Find where the given text appears and provide that cell's center as (x, y) coordinate. 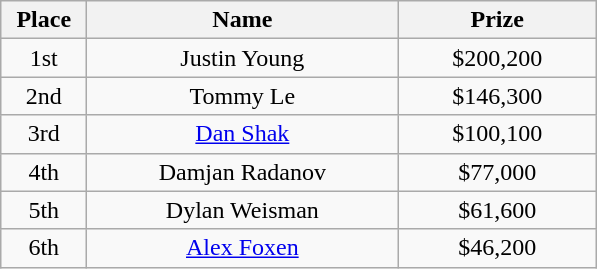
Damjan Radanov (242, 172)
6th (44, 248)
$46,200 (498, 248)
3rd (44, 134)
$61,600 (498, 210)
$146,300 (498, 96)
Prize (498, 20)
Place (44, 20)
5th (44, 210)
Justin Young (242, 58)
2nd (44, 96)
Name (242, 20)
Dan Shak (242, 134)
Dylan Weisman (242, 210)
$200,200 (498, 58)
$77,000 (498, 172)
4th (44, 172)
1st (44, 58)
$100,100 (498, 134)
Alex Foxen (242, 248)
Tommy Le (242, 96)
